Locate the cell with the specified text and output its (X, Y) center coordinate. 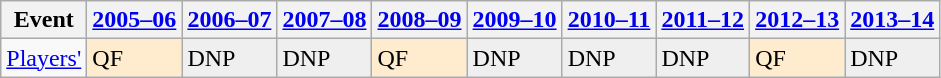
2008–09 (420, 20)
2006–07 (230, 20)
2012–13 (798, 20)
2013–14 (892, 20)
Players' (44, 58)
2009–10 (514, 20)
2011–12 (703, 20)
2007–08 (324, 20)
2005–06 (134, 20)
Event (44, 20)
2010–11 (609, 20)
